Search for the cell housing the specified text and yield its (X, Y) center coordinate. 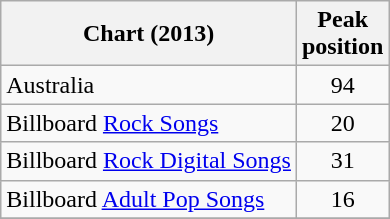
Peakposition (342, 34)
Billboard Adult Pop Songs (149, 199)
20 (342, 123)
Chart (2013) (149, 34)
94 (342, 85)
Billboard Rock Digital Songs (149, 161)
Australia (149, 85)
31 (342, 161)
Billboard Rock Songs (149, 123)
16 (342, 199)
